Capture the cell that displays the provided text and extract its [x, y] central coordinate. 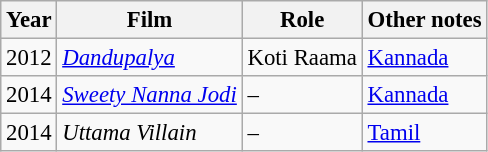
Role [302, 20]
2012 [29, 58]
Sweety Nanna Jodi [150, 95]
Dandupalya [150, 58]
Uttama Villain [150, 133]
Other notes [424, 20]
Film [150, 20]
Tamil [424, 133]
Year [29, 20]
Koti Raama [302, 58]
